From the cell containing the given text, extract its center point as [x, y] coordinate. 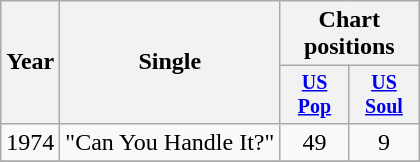
1974 [30, 142]
Single [170, 62]
49 [314, 142]
USPop [314, 94]
9 [384, 142]
Year [30, 62]
Chart positions [350, 34]
"Can You Handle It?" [170, 142]
USSoul [384, 94]
